Provide the (x, y) coordinate of the cell's center where the given text is located.  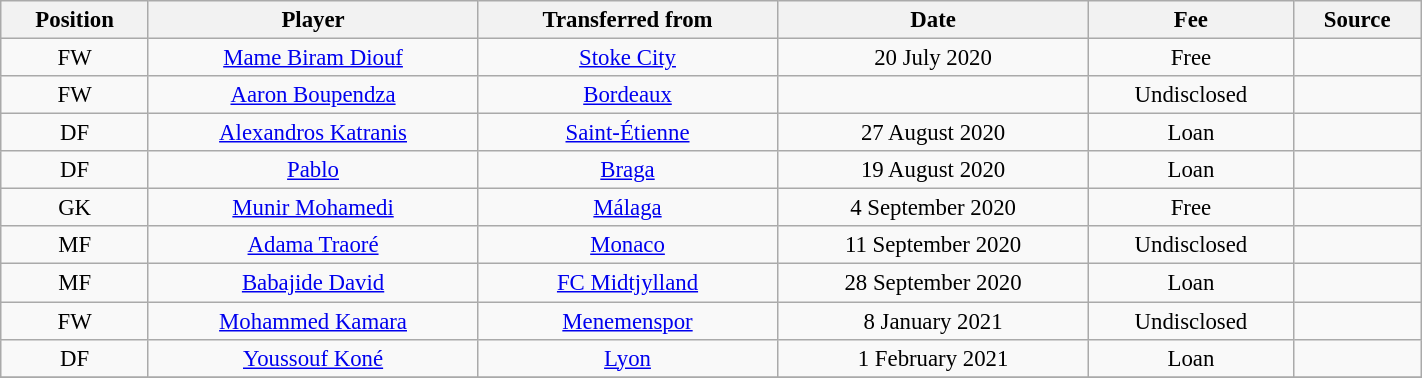
20 July 2020 (932, 58)
GK (75, 208)
Fee (1191, 20)
4 September 2020 (932, 208)
Saint-Étienne (628, 133)
Stoke City (628, 58)
Pablo (312, 170)
Aaron Boupendza (312, 95)
Transferred from (628, 20)
Mohammed Kamara (312, 321)
Adama Traoré (312, 245)
11 September 2020 (932, 245)
Bordeaux (628, 95)
Source (1357, 20)
Menemenspor (628, 321)
8 January 2021 (932, 321)
Date (932, 20)
Málaga (628, 208)
Position (75, 20)
Babajide David (312, 283)
19 August 2020 (932, 170)
Braga (628, 170)
Alexandros Katranis (312, 133)
Lyon (628, 358)
1 February 2021 (932, 358)
Player (312, 20)
Munir Mohamedi (312, 208)
Mame Biram Diouf (312, 58)
Monaco (628, 245)
27 August 2020 (932, 133)
28 September 2020 (932, 283)
FC Midtjylland (628, 283)
Youssouf Koné (312, 358)
